Find where the given text appears and provide that cell's center as [X, Y] coordinate. 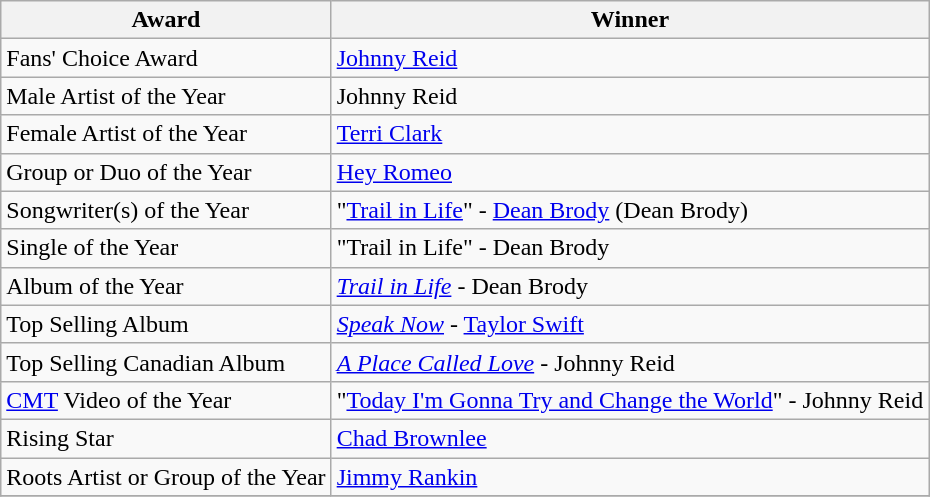
Winner [630, 20]
Male Artist of the Year [166, 96]
Songwriter(s) of the Year [166, 210]
Top Selling Canadian Album [166, 362]
Chad Brownlee [630, 438]
Single of the Year [166, 248]
Speak Now - Taylor Swift [630, 324]
Terri Clark [630, 134]
Rising Star [166, 438]
Fans' Choice Award [166, 58]
Hey Romeo [630, 172]
A Place Called Love - Johnny Reid [630, 362]
"Trail in Life" - Dean Brody [630, 248]
Award [166, 20]
Top Selling Album [166, 324]
Female Artist of the Year [166, 134]
"Today I'm Gonna Try and Change the World" - Johnny Reid [630, 400]
Roots Artist or Group of the Year [166, 477]
Trail in Life - Dean Brody [630, 286]
CMT Video of the Year [166, 400]
Jimmy Rankin [630, 477]
"Trail in Life" - Dean Brody (Dean Brody) [630, 210]
Group or Duo of the Year [166, 172]
Album of the Year [166, 286]
